Scan for the cell matching the given text and deliver its [x, y] coordinate at center. 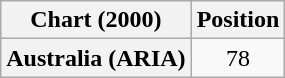
78 [238, 58]
Australia (ARIA) [96, 58]
Chart (2000) [96, 20]
Position [238, 20]
